Search for the cell housing the specified text and yield its [X, Y] center coordinate. 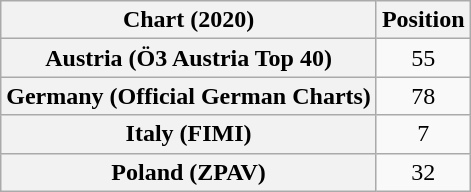
Germany (Official German Charts) [189, 96]
Italy (FIMI) [189, 134]
55 [423, 58]
Chart (2020) [189, 20]
Austria (Ö3 Austria Top 40) [189, 58]
Position [423, 20]
32 [423, 172]
Poland (ZPAV) [189, 172]
7 [423, 134]
78 [423, 96]
